Identify which cell holds the provided text, then report its [x, y] central coordinate. 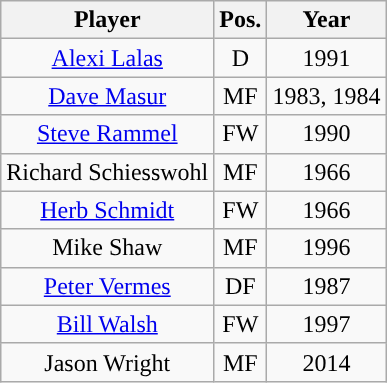
Dave Masur [108, 96]
2014 [326, 362]
Alexi Lalas [108, 58]
1991 [326, 58]
Player [108, 20]
1997 [326, 324]
Peter Vermes [108, 286]
Bill Walsh [108, 324]
Steve Rammel [108, 134]
DF [240, 286]
Pos. [240, 20]
1983, 1984 [326, 96]
Jason Wright [108, 362]
Year [326, 20]
Richard Schiesswohl [108, 172]
1996 [326, 248]
1990 [326, 134]
D [240, 58]
Herb Schmidt [108, 210]
1987 [326, 286]
Mike Shaw [108, 248]
